Scan for the cell matching the given text and deliver its [X, Y] coordinate at center. 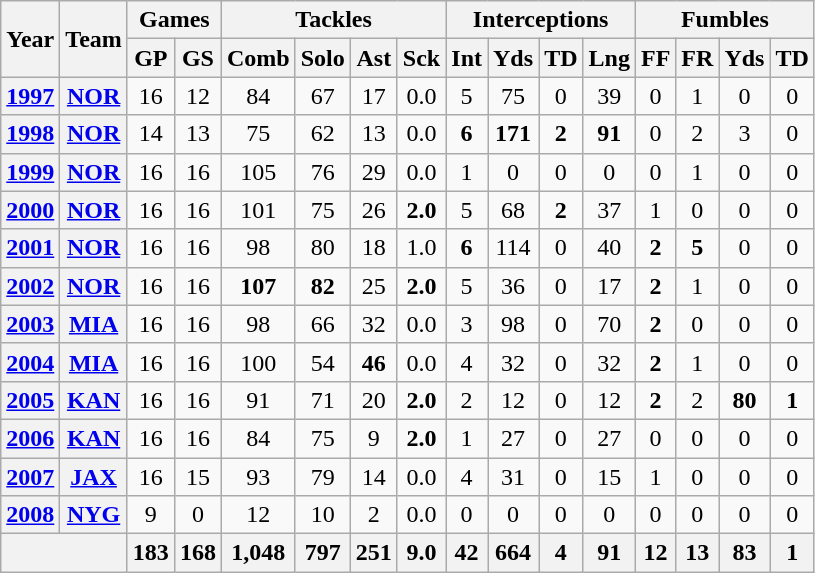
Solo [322, 58]
71 [322, 400]
2001 [30, 248]
70 [609, 324]
2003 [30, 324]
Team [94, 39]
101 [258, 210]
25 [374, 286]
26 [374, 210]
183 [150, 553]
Comb [258, 58]
Fumbles [724, 20]
Interceptions [541, 20]
1,048 [258, 553]
37 [609, 210]
2007 [30, 477]
39 [609, 96]
93 [258, 477]
82 [322, 286]
10 [322, 515]
2002 [30, 286]
1999 [30, 172]
JAX [94, 477]
66 [322, 324]
168 [198, 553]
1998 [30, 134]
42 [467, 553]
FF [655, 58]
9.0 [421, 553]
54 [322, 362]
1.0 [421, 248]
Sck [421, 58]
797 [322, 553]
Lng [609, 58]
Year [30, 39]
29 [374, 172]
Int [467, 58]
251 [374, 553]
18 [374, 248]
114 [514, 248]
36 [514, 286]
GP [150, 58]
68 [514, 210]
83 [744, 553]
62 [322, 134]
GS [198, 58]
107 [258, 286]
1997 [30, 96]
20 [374, 400]
105 [258, 172]
67 [322, 96]
Ast [374, 58]
46 [374, 362]
76 [322, 172]
2006 [30, 438]
Tackles [333, 20]
2000 [30, 210]
100 [258, 362]
79 [322, 477]
2008 [30, 515]
664 [514, 553]
Games [174, 20]
2005 [30, 400]
40 [609, 248]
NYG [94, 515]
FR [698, 58]
171 [514, 134]
31 [514, 477]
2004 [30, 362]
